Output the [X, Y] coordinate of the center of the cell containing the given text.  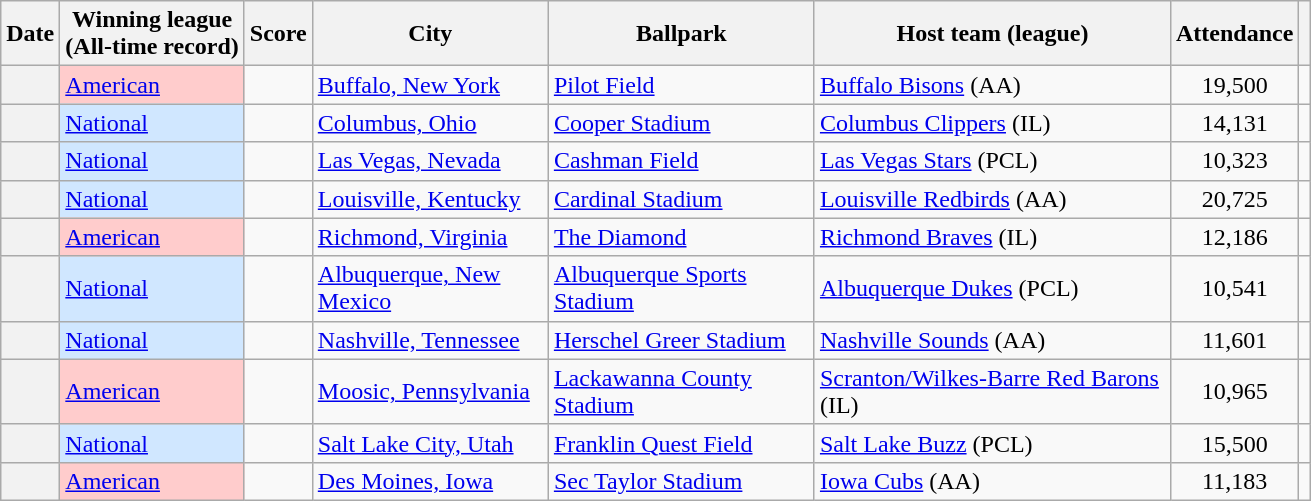
Richmond, Virginia [430, 237]
Columbus, Ohio [430, 123]
Score [278, 34]
Lackawanna County Stadium [681, 392]
Nashville, Tennessee [430, 340]
Louisville, Kentucky [430, 199]
Host team (league) [992, 34]
Date [30, 34]
Franklin Quest Field [681, 443]
Salt Lake City, Utah [430, 443]
Herschel Greer Stadium [681, 340]
Buffalo Bisons (AA) [992, 85]
Cardinal Stadium [681, 199]
11,183 [1234, 481]
Sec Taylor Stadium [681, 481]
Cashman Field [681, 161]
Columbus Clippers (IL) [992, 123]
20,725 [1234, 199]
Ballpark [681, 34]
Attendance [1234, 34]
11,601 [1234, 340]
Des Moines, Iowa [430, 481]
10,965 [1234, 392]
Pilot Field [681, 85]
Moosic, Pennsylvania [430, 392]
15,500 [1234, 443]
Albuquerque Sports Stadium [681, 288]
Buffalo, New York [430, 85]
Scranton/Wilkes-Barre Red Barons (IL) [992, 392]
Salt Lake Buzz (PCL) [992, 443]
City [430, 34]
Richmond Braves (IL) [992, 237]
Nashville Sounds (AA) [992, 340]
14,131 [1234, 123]
10,541 [1234, 288]
Albuquerque Dukes (PCL) [992, 288]
Las Vegas Stars (PCL) [992, 161]
10,323 [1234, 161]
Louisville Redbirds (AA) [992, 199]
19,500 [1234, 85]
Las Vegas, Nevada [430, 161]
The Diamond [681, 237]
12,186 [1234, 237]
Winning league(All-time record) [152, 34]
Albuquerque, New Mexico [430, 288]
Cooper Stadium [681, 123]
Iowa Cubs (AA) [992, 481]
